Identify which cell holds the provided text, then report its [X, Y] central coordinate. 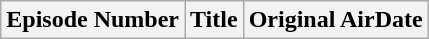
Original AirDate [336, 20]
Title [214, 20]
Episode Number [93, 20]
